Extract the (x, y) coordinate from the center of the cell holding the provided text.  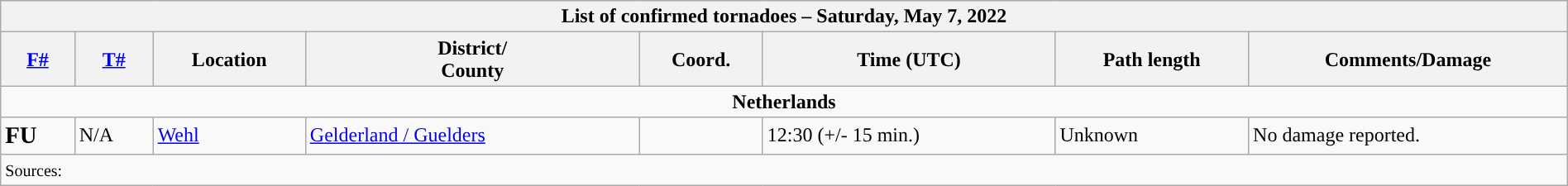
12:30 (+/- 15 min.) (909, 136)
Wehl (229, 136)
District/County (472, 60)
Sources: (784, 169)
F# (38, 60)
FU (38, 136)
N/A (114, 136)
Path length (1152, 60)
List of confirmed tornadoes – Saturday, May 7, 2022 (784, 17)
Unknown (1152, 136)
T# (114, 60)
No damage reported. (1408, 136)
Comments/Damage (1408, 60)
Location (229, 60)
Coord. (701, 60)
Netherlands (784, 102)
Time (UTC) (909, 60)
Gelderland / Guelders (472, 136)
